Identify which cell holds the provided text, then report its (X, Y) central coordinate. 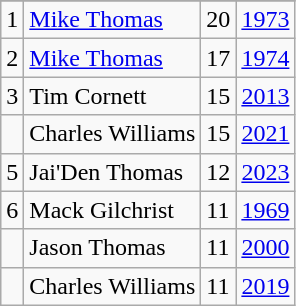
Jai'Den Thomas (112, 172)
2000 (266, 248)
17 (218, 58)
Tim Cornett (112, 96)
12 (218, 172)
1973 (266, 20)
6 (12, 210)
Jason Thomas (112, 248)
1974 (266, 58)
5 (12, 172)
2013 (266, 96)
2019 (266, 286)
2023 (266, 172)
2021 (266, 134)
2 (12, 58)
Mack Gilchrist (112, 210)
1 (12, 20)
3 (12, 96)
1969 (266, 210)
20 (218, 20)
